Capture the cell that displays the provided text and extract its [x, y] central coordinate. 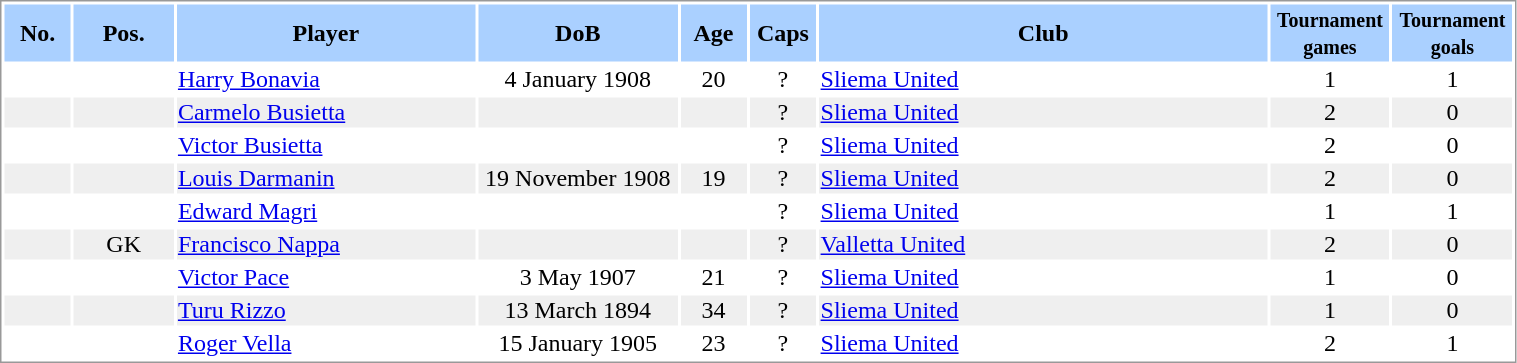
Player [326, 32]
21 [713, 277]
19 November 1908 [578, 179]
Caps [783, 32]
23 [713, 343]
Victor Pace [326, 277]
20 [713, 79]
Turu Rizzo [326, 311]
Age [713, 32]
Tournamentgames [1330, 32]
4 January 1908 [578, 79]
19 [713, 179]
Harry Bonavia [326, 79]
Francisco Nappa [326, 245]
DoB [578, 32]
Louis Darmanin [326, 179]
No. [37, 32]
Pos. [124, 32]
Roger Vella [326, 343]
15 January 1905 [578, 343]
Carmelo Busietta [326, 113]
34 [713, 311]
Tournamentgoals [1453, 32]
Club [1043, 32]
3 May 1907 [578, 277]
Victor Busietta [326, 145]
GK [124, 245]
Edward Magri [326, 211]
Valletta United [1043, 245]
13 March 1894 [578, 311]
